Capture the cell that displays the provided text and extract its [x, y] central coordinate. 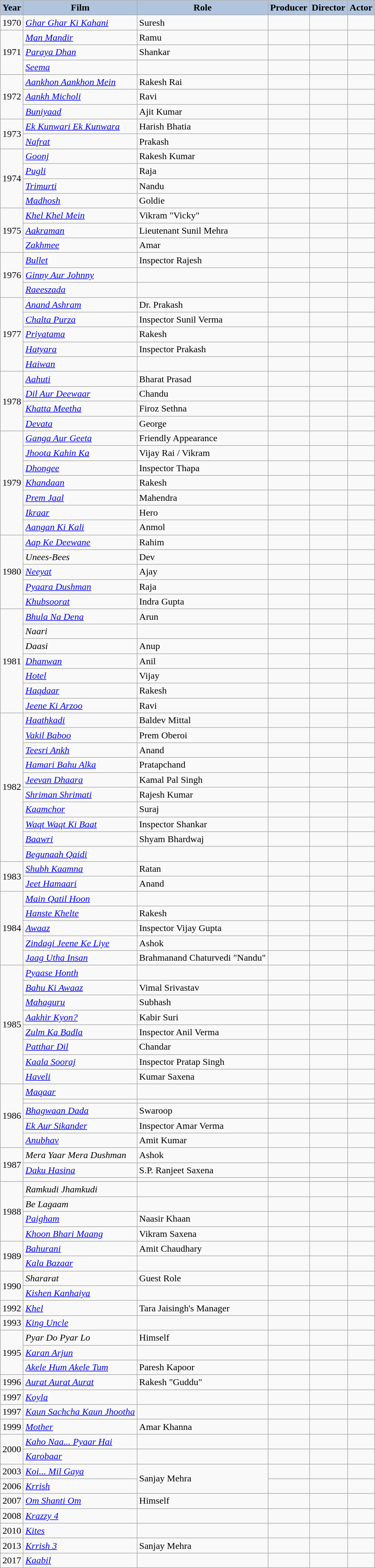
Khubsoorat [80, 601]
Shubh Kaamna [80, 869]
2007 [12, 1501]
1992 [12, 1308]
Prakash [203, 141]
Karan Arjun [80, 1352]
Priyatama [80, 334]
Haathkadi [80, 720]
1999 [12, 1427]
Kaabil [80, 1560]
Brahmanand Chaturvedi "Nandu" [203, 958]
Role [203, 8]
Ikraar [80, 513]
Begunaah Qaidi [80, 854]
Firoz Sethna [203, 408]
Hatyara [80, 349]
Producer [288, 8]
Raeeszada [80, 290]
Aahuti [80, 379]
Zulm Ka Badla [80, 1032]
Aap Ke Deewane [80, 542]
Koi... Mil Gaya [80, 1471]
George [203, 423]
Aakhir Kyon? [80, 1017]
Friendly Appearance [203, 438]
Harish Bhatia [203, 126]
Madhosh [80, 201]
Amit Kumar [203, 1141]
Mother [80, 1427]
Ramkudi Jhamkudi [80, 1189]
Arun [203, 616]
Prem Oberoi [203, 735]
Jeevan Dhaara [80, 780]
Paraya Dhan [80, 52]
Waqt Waqt Ki Baat [80, 824]
Dhanwan [80, 661]
Chalta Purza [80, 319]
Rajesh Kumar [203, 795]
Inspector Pratap Singh [203, 1062]
Khel [80, 1308]
Mahaguru [80, 1002]
Ratan [203, 869]
Haveli [80, 1077]
1976 [12, 275]
Tara Jaisingh's Manager [203, 1308]
Aankhon Aankhon Mein [80, 82]
Actor [361, 8]
Ginny Aur Johnny [80, 275]
Rakesh Rai [203, 82]
Inspector Sunil Verma [203, 319]
Inspector Shankar [203, 824]
Anil [203, 661]
Hamari Bahu Alka [80, 765]
Pratapchand [203, 765]
Kaamchor [80, 809]
Daasi [80, 646]
Daku Hasina [80, 1170]
Dev [203, 557]
Trimurti [80, 186]
Lieutenant Sunil Mehra [203, 231]
Jaag Utha Insan [80, 958]
Anup [203, 646]
Amit Chaudhary [203, 1249]
Koyla [80, 1397]
Jeet Hamaari [80, 883]
Kabir Suri [203, 1017]
Mera Yaar Mera Dushman [80, 1155]
Man Mandir [80, 37]
Krrish 3 [80, 1545]
Hero [203, 513]
Kishen Kanhaiya [80, 1293]
Buniyaad [80, 112]
Be Lagaam [80, 1204]
1975 [12, 231]
Main Qatil Hoon [80, 898]
Shararat [80, 1278]
1989 [12, 1256]
Pyaase Honth [80, 973]
Bhula Na Dena [80, 616]
S.P. Ranjeet Saxena [203, 1170]
Guest Role [203, 1278]
Khel Khel Mein [80, 216]
Krrish [80, 1486]
Ajit Kumar [203, 112]
Mahendra [203, 498]
1979 [12, 483]
Anmol [203, 527]
Shyam Bhardwaj [203, 839]
Aurat Aurat Aurat [80, 1382]
1971 [12, 52]
King Uncle [80, 1323]
Film [80, 8]
Khoon Bhari Maang [80, 1234]
2000 [12, 1449]
Ek Kunwari Ek Kunwara [80, 126]
Chandu [203, 394]
2003 [12, 1471]
Swaroop [203, 1110]
Khatta Meetha [80, 408]
Ajay [203, 572]
Ghar Ghar Ki Kahani [80, 23]
Aankh Micholi [80, 97]
1982 [12, 787]
Baawri [80, 839]
Nandu [203, 186]
Haqdaar [80, 691]
1990 [12, 1286]
Devata [80, 423]
Ramu [203, 37]
Pugli [80, 171]
Khandaan [80, 483]
Om Shanti Om [80, 1501]
Shriman Shrimati [80, 795]
Prem Jaal [80, 498]
Naasir Khaan [203, 1219]
Dr. Prakash [203, 305]
Anubhav [80, 1141]
Kites [80, 1531]
Akele Hum Akele Tum [80, 1368]
Inspector Amar Verma [203, 1125]
Amar [203, 245]
Bhagwaan Dada [80, 1110]
1981 [12, 661]
Inspector Thapa [203, 468]
1980 [12, 572]
Ek Aur Sikander [80, 1125]
Director [328, 8]
1983 [12, 876]
Kamal Pal Singh [203, 780]
Bahu Ki Awaaz [80, 988]
Chandar [203, 1047]
Naari [80, 631]
Zakhmee [80, 245]
Vijay Rai / Vikram [203, 453]
Vikram Saxena [203, 1234]
Aakraman [80, 231]
Inspector Rajesh [203, 260]
Indra Gupta [203, 601]
Vimal Srivastav [203, 988]
Vikram "Vicky" [203, 216]
Maqaar [80, 1091]
2017 [12, 1560]
1996 [12, 1382]
1995 [12, 1352]
Neeyat [80, 572]
Karobaar [80, 1456]
Paigham [80, 1219]
Kaala Sooraj [80, 1062]
Teesri Ankh [80, 750]
1972 [12, 97]
Haiwan [80, 364]
Anand Ashram [80, 305]
Rahim [203, 542]
Kaho Naa... Pyaar Hai [80, 1442]
Pyaara Dushman [80, 587]
1987 [12, 1165]
Awaaz [80, 928]
Amar Khanna [203, 1427]
Bullet [80, 260]
Goldie [203, 201]
Vakil Baboo [80, 735]
1977 [12, 334]
1993 [12, 1323]
Inspector Anil Verma [203, 1032]
Seema [80, 67]
1984 [12, 928]
Jeene Ki Arzoo [80, 706]
Hotel [80, 676]
Vijay [203, 676]
2006 [12, 1486]
1986 [12, 1116]
Aangan Ki Kali [80, 527]
Unees-Bees [80, 557]
Inspector Vijay Gupta [203, 928]
1978 [12, 401]
Baldev Mittal [203, 720]
Ganga Aur Geeta [80, 438]
Patthar Dil [80, 1047]
Bharat Prasad [203, 379]
Krazzy 4 [80, 1516]
Kala Bazaar [80, 1263]
Suresh [203, 23]
Kaun Sachcha Kaun Jhootha [80, 1412]
Rakesh Kumar [203, 156]
Pyar Do Pyar Lo [80, 1337]
Goonj [80, 156]
Rakesh "Guddu" [203, 1382]
2013 [12, 1545]
Paresh Kapoor [203, 1368]
1973 [12, 134]
Jhoota Kahin Ka [80, 453]
Kumar Saxena [203, 1077]
Bahurani [80, 1249]
1970 [12, 23]
Zindagi Jeene Ke Liye [80, 943]
Year [12, 8]
1985 [12, 1025]
Inspector Prakash [203, 349]
Dhongee [80, 468]
Dil Aur Deewaar [80, 394]
2008 [12, 1516]
Hanste Khelte [80, 913]
2010 [12, 1531]
Nafrat [80, 141]
1988 [12, 1211]
Shankar [203, 52]
1974 [12, 178]
Suraj [203, 809]
Subhash [203, 1002]
